Determine the [x, y] coordinate at the center of the cell enclosing the given text.  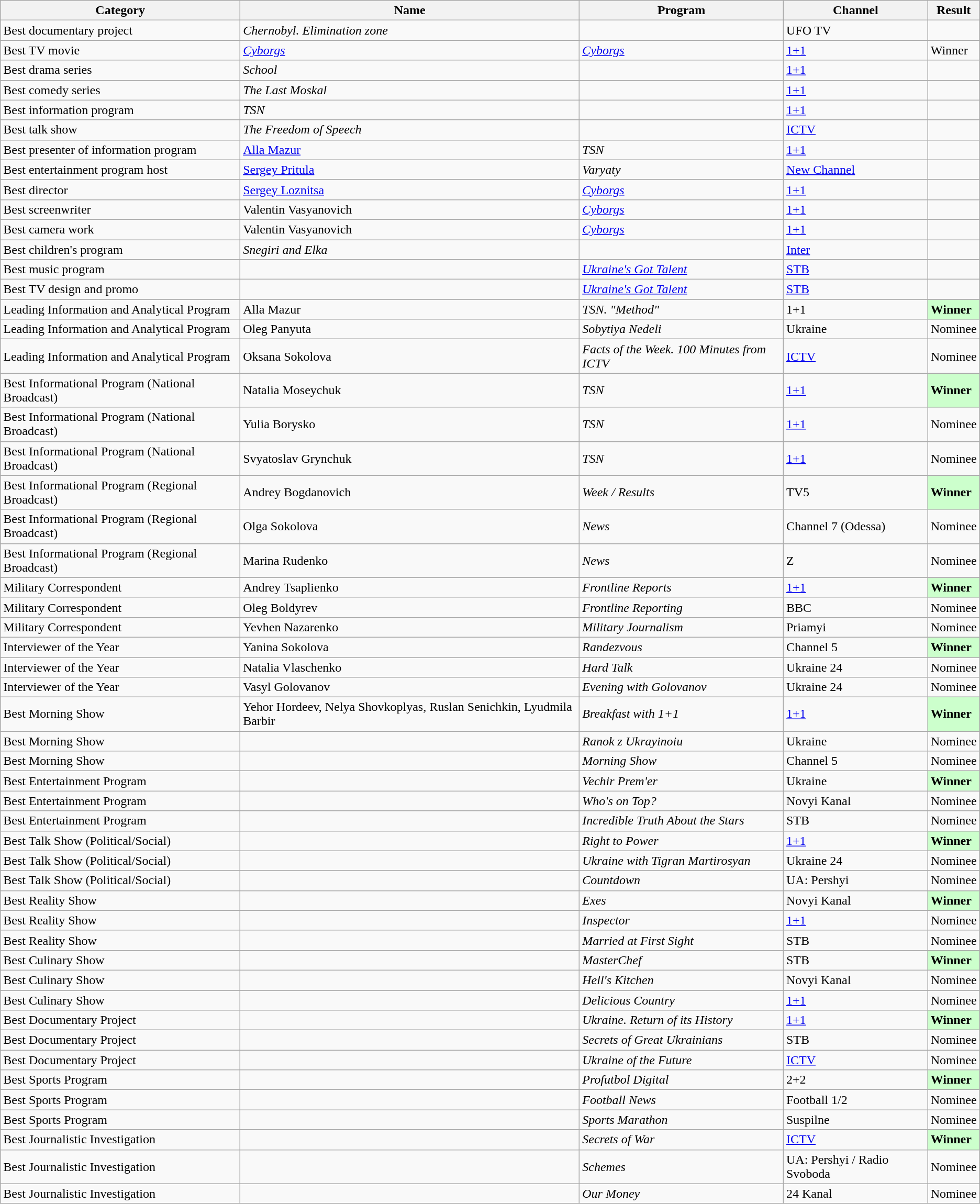
Natalia Moseychuk [410, 391]
Frontline Reporting [682, 607]
Best information program [120, 110]
Secrets of Great Ukrainians [682, 1040]
Hell's Kitchen [682, 980]
Best music program [120, 270]
Channel 7 (Odessa) [855, 527]
Varyaty [682, 170]
Yehor Hordeev, Nelya Shovkoplyas, Ruslan Senichkin, Lyudmila Barbir [410, 714]
Category [120, 10]
School [410, 70]
Oleg Panyuta [410, 329]
Best camera work [120, 229]
Married at First Sight [682, 940]
Ranok z Ukrayinoiu [682, 741]
2+2 [855, 1080]
Military Journalism [682, 627]
Best presenter of information program [120, 150]
Vechir Prem'er [682, 781]
Andrey Bogdanovich [410, 492]
UA: Pershyi / Radio Svoboda [855, 1166]
Inter [855, 250]
Sergey Pritula [410, 170]
Oleg Boldyrev [410, 607]
Yevhen Nazarenko [410, 627]
Incredible Truth About the Stars [682, 821]
Hard Talk [682, 667]
Ukraine with Tigran Martirosyan [682, 861]
Who's on Top? [682, 801]
Secrets of War [682, 1140]
Inspector [682, 920]
Week / Results [682, 492]
Oksana Sokolova [410, 356]
Best children's program [120, 250]
Chernobyl. Elimination zone [410, 30]
MasterChef [682, 960]
New Channel [855, 170]
Best comedy series [120, 90]
TV5 [855, 492]
Football News [682, 1100]
Natalia Vlaschenko [410, 667]
Morning Show [682, 761]
BBC [855, 607]
Exes [682, 900]
Svyatoslav Grynchuk [410, 459]
The Last Moskal [410, 90]
Best documentary project [120, 30]
Facts of the Week. 100 Minutes from ICTV [682, 356]
Evening with Golovanov [682, 687]
Right to Power [682, 841]
Olga Sokolova [410, 527]
Program [682, 10]
TSN. "Method" [682, 309]
Schemes [682, 1166]
Sobytiya Nedeli [682, 329]
Best drama series [120, 70]
Best talk show [120, 130]
Suspilne [855, 1120]
Best director [120, 189]
The Freedom of Speech [410, 130]
Yanina Sokolova [410, 647]
Delicious Country [682, 1000]
Randezvous [682, 647]
Marina Rudenko [410, 560]
Best entertainment program host [120, 170]
Best screenwriter [120, 209]
Ukraine. Return of its History [682, 1020]
Andrey Tsaplienko [410, 587]
Best TV design and promo [120, 289]
UFO TV [855, 30]
Breakfast with 1+1 [682, 714]
24 Kanal [855, 1194]
Sports Marathon [682, 1120]
Best TV movie [120, 50]
Countdown [682, 880]
Name [410, 10]
Profutbol Digital [682, 1080]
Ukraine of the Future [682, 1060]
Our Money [682, 1194]
Result [954, 10]
Yulia Borysko [410, 424]
Snegiri and Elka [410, 250]
Z [855, 560]
UA: Pershyi [855, 880]
Sergey Loznitsa [410, 189]
Channel [855, 10]
Vasyl Golovanov [410, 687]
Football 1/2 [855, 1100]
Priamyi [855, 627]
Frontline Reports [682, 587]
